Output the [x, y] coordinate of the center of the cell containing the given text.  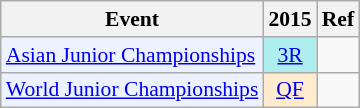
Event [132, 19]
3R [290, 55]
QF [290, 90]
Ref [338, 19]
2015 [290, 19]
Asian Junior Championships [132, 55]
World Junior Championships [132, 90]
